Extract the (x, y) coordinate from the center of the cell holding the provided text.  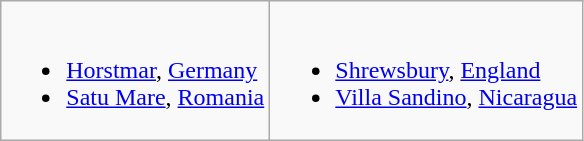
Horstmar, Germany Satu Mare, Romania (136, 71)
Shrewsbury, England Villa Sandino, Nicaragua (426, 71)
